From the cell containing the given text, extract its center point as [X, Y] coordinate. 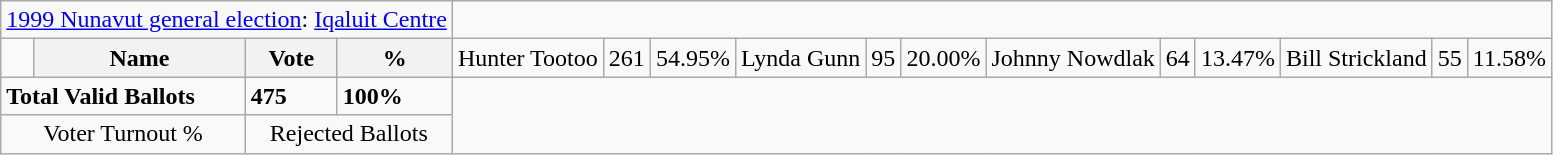
Vote [291, 58]
1999 Nunavut general election: Iqaluit Centre [227, 20]
95 [884, 58]
Bill Strickland [1356, 58]
Johnny Nowdlak [1073, 58]
Rejected Ballots [348, 134]
Name [140, 58]
Total Valid Ballots [124, 96]
54.95% [692, 58]
475 [291, 96]
261 [626, 58]
13.47% [1238, 58]
11.58% [1509, 58]
Voter Turnout % [124, 134]
Hunter Tootoo [528, 58]
20.00% [944, 58]
% [394, 58]
100% [394, 96]
64 [1178, 58]
Lynda Gunn [800, 58]
55 [1450, 58]
